Determine the [X, Y] coordinate at the center of the cell enclosing the given text.  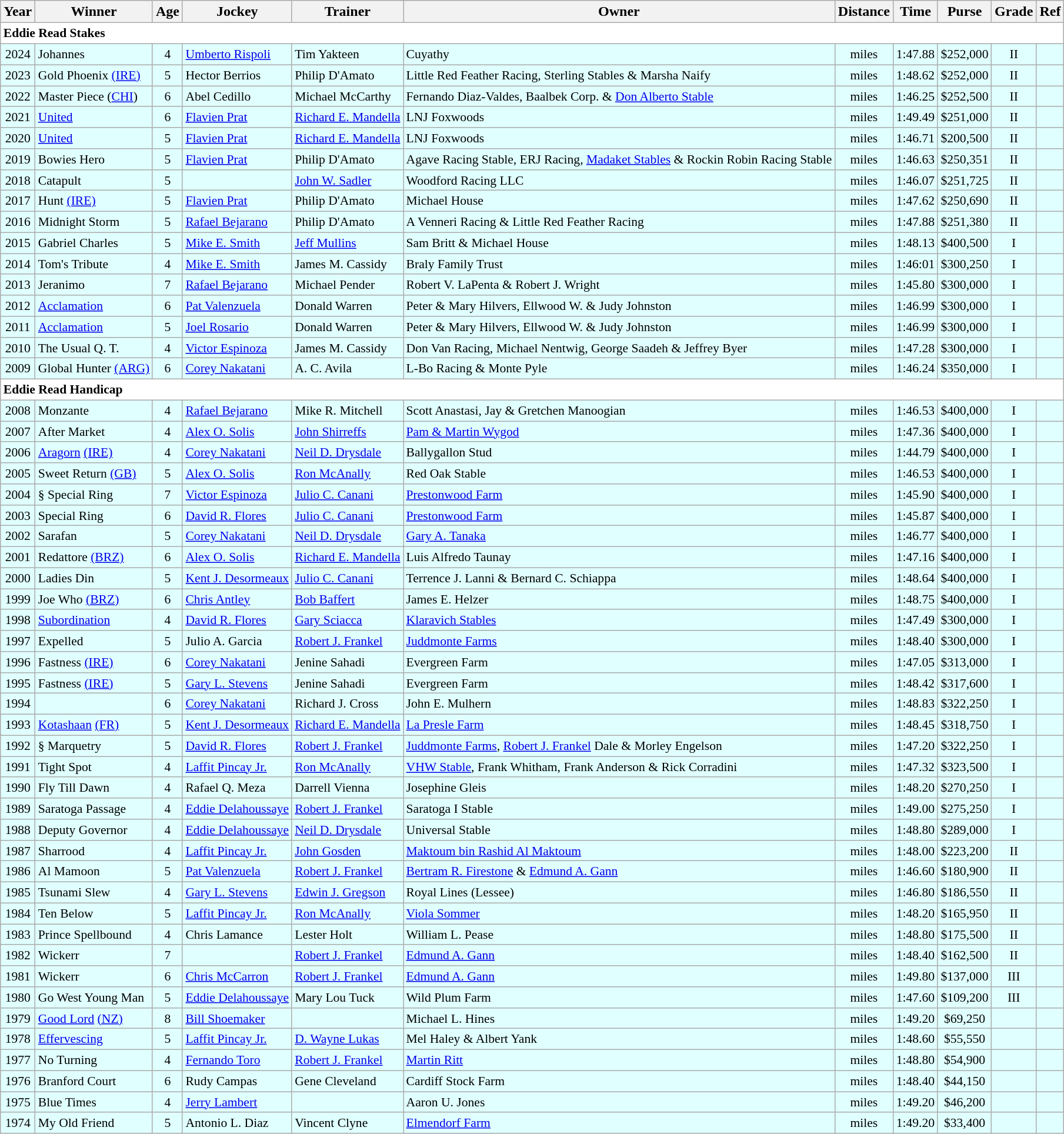
Michael House [619, 201]
2018 [18, 180]
Distance [863, 12]
2006 [18, 452]
1975 [18, 1102]
2015 [18, 243]
1:47.05 [915, 662]
$250,690 [965, 201]
Darrell Vienna [347, 788]
Juddmonte Farms, Robert J. Frankel Dale & Morley Engelson [619, 746]
1:49.00 [915, 809]
$180,900 [965, 872]
1:47.60 [915, 998]
2002 [18, 536]
2009 [18, 369]
2011 [18, 327]
1:49.49 [915, 117]
1997 [18, 641]
Go West Young Man [94, 998]
Bowies Hero [94, 159]
Woodford Racing LLC [619, 180]
Mike R. Mitchell [347, 411]
1988 [18, 830]
$400,500 [965, 243]
1:48.45 [915, 725]
Maktoum bin Rashid Al Maktoum [619, 850]
1:47.20 [915, 746]
2001 [18, 557]
Saratoga I Stable [619, 809]
A Venneri Racing & Little Red Feather Racing [619, 222]
1981 [18, 976]
Gabriel Charles [94, 243]
2022 [18, 96]
$250,351 [965, 159]
Ref [1050, 12]
Subordination [94, 620]
1991 [18, 767]
$162,500 [965, 955]
Winner [94, 12]
1:48.83 [915, 704]
1:48.75 [915, 599]
$275,250 [965, 809]
1980 [18, 998]
William L. Pease [619, 935]
A. C. Avila [347, 369]
Grade [1014, 12]
1:46.07 [915, 180]
$223,200 [965, 850]
Mary Lou Tuck [347, 998]
James E. Helzer [619, 599]
Good Lord (NZ) [94, 1018]
Luis Alfredo Taunay [619, 557]
Aragorn (IRE) [94, 452]
Chris Antley [237, 599]
Tom's Tribute [94, 264]
1:46.63 [915, 159]
Jeff Mullins [347, 243]
Abel Cedillo [237, 96]
Umberto Rispoli [237, 54]
$46,200 [965, 1102]
§ Marquetry [94, 746]
Martin Ritt [619, 1060]
Julio A. Garcia [237, 641]
1:48.60 [915, 1039]
1990 [18, 788]
2019 [18, 159]
1:46.25 [915, 96]
Saratoga Passage [94, 809]
Richard J. Cross [347, 704]
1:48.64 [915, 578]
2005 [18, 473]
Eddie Read Stakes [532, 34]
1998 [18, 620]
$300,250 [965, 264]
1:47.28 [915, 348]
1992 [18, 746]
Sharrood [94, 850]
John E. Mulhern [619, 704]
1:46:01 [915, 264]
$186,550 [965, 892]
John Shirreffs [347, 432]
Year [18, 12]
Master Piece (CHI) [94, 96]
1977 [18, 1060]
After Market [94, 432]
$323,500 [965, 767]
Lester Holt [347, 935]
1979 [18, 1018]
1985 [18, 892]
Gene Cleveland [347, 1081]
Midnight Storm [94, 222]
1:47.36 [915, 432]
1989 [18, 809]
Universal Stable [619, 830]
$44,150 [965, 1081]
2023 [18, 75]
1976 [18, 1081]
The Usual Q. T. [94, 348]
Jeranimo [94, 285]
Hector Berrios [237, 75]
Catapult [94, 180]
Royal Lines (Lessee) [619, 892]
Viola Sommer [619, 913]
2024 [18, 54]
Blue Times [94, 1102]
Sarafan [94, 536]
Special Ring [94, 515]
Bill Shoemaker [237, 1018]
Al Mamoon [94, 872]
Global Hunter (ARG) [94, 369]
$318,750 [965, 725]
1:47.32 [915, 767]
1994 [18, 704]
Effervescing [94, 1039]
Ladies Din [94, 578]
Chris McCarron [237, 976]
1:47.49 [915, 620]
Trainer [347, 12]
Fly Till Dawn [94, 788]
1:48.00 [915, 850]
My Old Friend [94, 1123]
Tsunami Slew [94, 892]
Gary A. Tanaka [619, 536]
Kotashaan (FR) [94, 725]
Ten Below [94, 913]
Little Red Feather Racing, Sterling Stables & Marsha Naify [619, 75]
2010 [18, 348]
2003 [18, 515]
Owner [619, 12]
Vincent Clyne [347, 1123]
1:48.42 [915, 683]
§ Special Ring [94, 495]
2004 [18, 495]
1983 [18, 935]
1:49.80 [915, 976]
$175,500 [965, 935]
Hunt (IRE) [94, 201]
1996 [18, 662]
Cuyathy [619, 54]
1:44.79 [915, 452]
La Presle Farm [619, 725]
D. Wayne Lukas [347, 1039]
Aaron U. Jones [619, 1102]
1982 [18, 955]
2012 [18, 306]
$317,600 [965, 683]
$289,000 [965, 830]
John W. Sadler [347, 180]
1:45.90 [915, 495]
Terrence J. Lanni & Bernard C. Schiappa [619, 578]
2016 [18, 222]
Agave Racing Stable, ERJ Racing, Madaket Stables & Rockin Robin Racing Stable [619, 159]
Josephine Gleis [619, 788]
2008 [18, 411]
Prince Spellbound [94, 935]
VHW Stable, Frank Whitham, Frank Anderson & Rick Corradini [619, 767]
Bob Baffert [347, 599]
1:47.16 [915, 557]
$350,000 [965, 369]
1995 [18, 683]
Redattore (BRZ) [94, 557]
Elmendorf Farm [619, 1123]
1:48.13 [915, 243]
2013 [18, 285]
$200,500 [965, 138]
$109,200 [965, 998]
1987 [18, 850]
Purse [965, 12]
Age [167, 12]
1:46.80 [915, 892]
$165,950 [965, 913]
1:47.62 [915, 201]
Monzante [94, 411]
Joel Rosario [237, 327]
Antonio L. Diaz [237, 1123]
Bertram R. Firestone & Edmund A. Gann [619, 872]
1:46.77 [915, 536]
2000 [18, 578]
1:46.24 [915, 369]
1978 [18, 1039]
Don Van Racing, Michael Nentwig, George Saadeh & Jeffrey Byer [619, 348]
Michael Pender [347, 285]
Tim Yakteen [347, 54]
1:45.87 [915, 515]
Chris Lamance [237, 935]
2017 [18, 201]
Scott Anastasi, Jay & Gretchen Manoogian [619, 411]
2007 [18, 432]
2021 [18, 117]
Edwin J. Gregson [347, 892]
John Gosden [347, 850]
1:46.60 [915, 872]
1999 [18, 599]
Wild Plum Farm [619, 998]
Sweet Return (GB) [94, 473]
$55,550 [965, 1039]
Jockey [237, 12]
Fernando Diaz-Valdes, Baalbek Corp. & Don Alberto Stable [619, 96]
Red Oak Stable [619, 473]
$137,000 [965, 976]
Time [915, 12]
Gold Phoenix (IRE) [94, 75]
No Turning [94, 1060]
1993 [18, 725]
Johannes [94, 54]
Mel Haley & Albert Yank [619, 1039]
Ballygallon Stud [619, 452]
Pam & Martin Wygod [619, 432]
Michael McCarthy [347, 96]
Joe Who (BRZ) [94, 599]
Cardiff Stock Farm [619, 1081]
Robert V. LaPenta & Robert J. Wright [619, 285]
$270,250 [965, 788]
$54,900 [965, 1060]
Braly Family Trust [619, 264]
Klaravich Stables [619, 620]
$69,250 [965, 1018]
1:48.62 [915, 75]
Rafael Q. Meza [237, 788]
$251,000 [965, 117]
1984 [18, 913]
1974 [18, 1123]
Tight Spot [94, 767]
1:45.80 [915, 285]
Rudy Campas [237, 1081]
$313,000 [965, 662]
L-Bo Racing & Monte Pyle [619, 369]
$251,725 [965, 180]
8 [167, 1018]
Juddmonte Farms [619, 641]
2020 [18, 138]
1:46.71 [915, 138]
$252,500 [965, 96]
Expelled [94, 641]
$251,380 [965, 222]
Gary Sciacca [347, 620]
1986 [18, 872]
Eddie Read Handicap [532, 389]
Michael L. Hines [619, 1018]
Deputy Governor [94, 830]
Branford Court [94, 1081]
Jerry Lambert [237, 1102]
Fernando Toro [237, 1060]
Sam Britt & Michael House [619, 243]
2014 [18, 264]
$33,400 [965, 1123]
